From the cell containing the given text, extract its center point as [X, Y] coordinate. 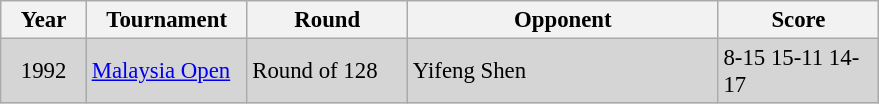
Round [328, 20]
Round of 128 [328, 72]
Score [798, 20]
Year [44, 20]
1992 [44, 72]
Malaysia Open [166, 72]
Yifeng Shen [564, 72]
Opponent [564, 20]
8-15 15-11 14-17 [798, 72]
Tournament [166, 20]
